Find where the given text appears and provide that cell's center as (x, y) coordinate. 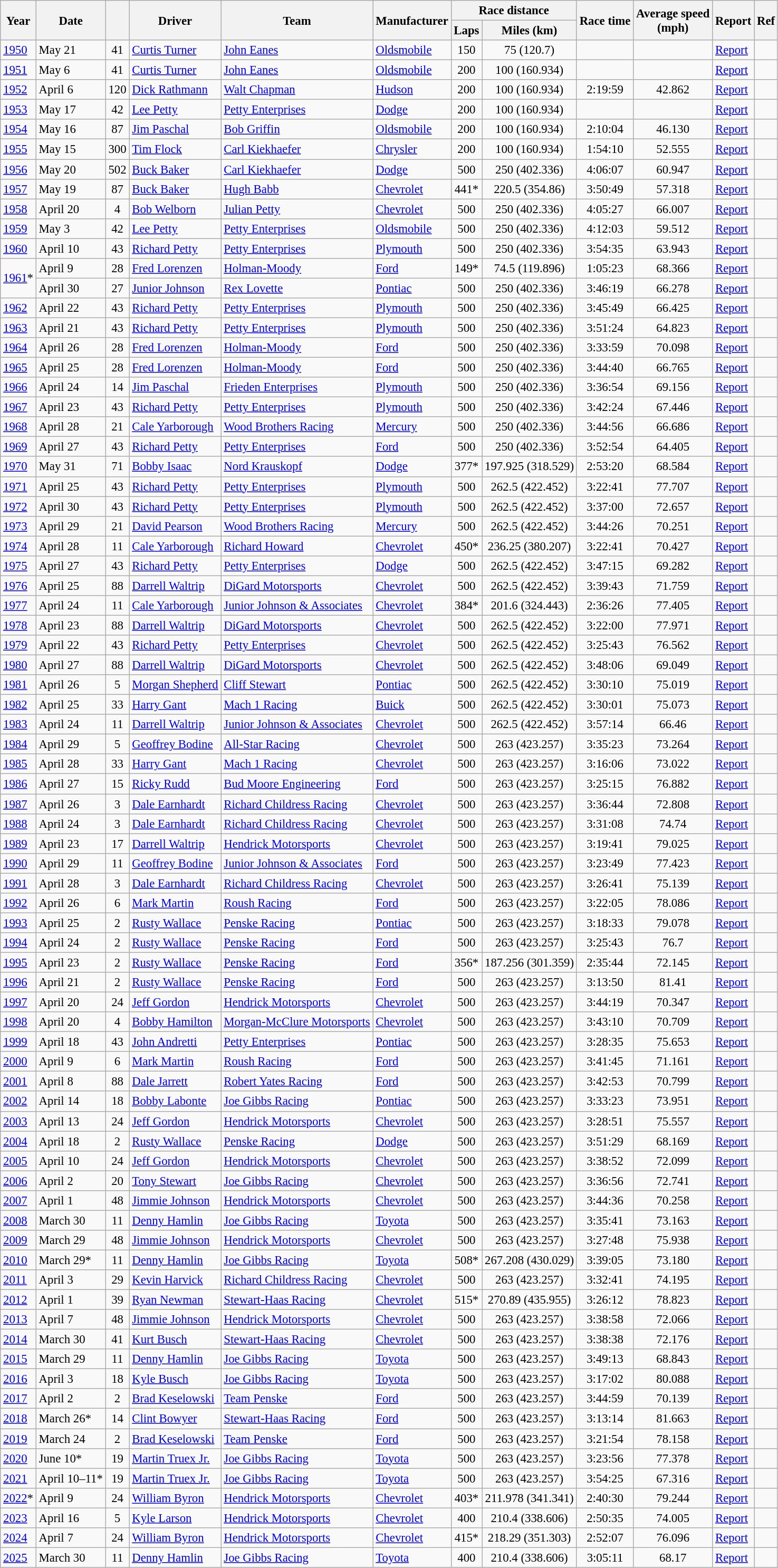
68.843 (673, 1359)
1975 (18, 566)
3:48:06 (604, 665)
384* (466, 606)
150 (466, 50)
Laps (466, 31)
2021 (18, 1478)
1950 (18, 50)
2017 (18, 1399)
3:51:29 (604, 1141)
Hugh Babb (297, 189)
403* (466, 1498)
Kyle Busch (175, 1379)
April 6 (71, 90)
1986 (18, 784)
72.808 (673, 804)
3:22:00 (604, 625)
69.282 (673, 566)
81.41 (673, 982)
68.584 (673, 467)
April 14 (71, 1102)
1972 (18, 506)
3:30:10 (604, 685)
3:50:49 (604, 189)
3:44:36 (604, 1201)
1996 (18, 982)
3:21:54 (604, 1439)
2020 (18, 1458)
79.244 (673, 1498)
May 16 (71, 129)
218.29 (351.303) (530, 1538)
3:32:41 (604, 1280)
80.088 (673, 1379)
2010 (18, 1260)
201.6 (324.443) (530, 606)
2024 (18, 1538)
120 (117, 90)
78.158 (673, 1439)
Race distance (514, 11)
236.25 (380.207) (530, 546)
April 16 (71, 1518)
72.657 (673, 506)
67.446 (673, 407)
3:43:10 (604, 1022)
1995 (18, 962)
60.947 (673, 169)
66.686 (673, 427)
508* (466, 1260)
3:31:08 (604, 824)
73.022 (673, 764)
17 (117, 844)
450* (466, 546)
2009 (18, 1240)
2003 (18, 1121)
74.5 (119.896) (530, 269)
3:23:49 (604, 863)
356* (466, 962)
1984 (18, 744)
Team (297, 20)
3:28:35 (604, 1042)
1967 (18, 407)
2022* (18, 1498)
75.557 (673, 1121)
Cliff Stewart (297, 685)
1987 (18, 804)
73.163 (673, 1220)
1993 (18, 923)
1981 (18, 685)
3:52:54 (604, 447)
3:36:56 (604, 1181)
Bob Griffin (297, 129)
1966 (18, 387)
52.555 (673, 149)
2008 (18, 1220)
1989 (18, 844)
70.258 (673, 1201)
Dale Jarrett (175, 1082)
May 19 (71, 189)
57.318 (673, 189)
3:26:12 (604, 1300)
2025 (18, 1557)
March 24 (71, 1439)
1961* (18, 279)
1971 (18, 486)
Chrysler (412, 149)
3:28:51 (604, 1121)
3:38:38 (604, 1340)
2007 (18, 1201)
Bobby Hamilton (175, 1022)
Tim Flock (175, 149)
3:22:05 (604, 903)
74.195 (673, 1280)
3:30:01 (604, 705)
2019 (18, 1439)
1992 (18, 903)
May 21 (71, 50)
2015 (18, 1359)
1970 (18, 467)
1973 (18, 526)
Bob Welborn (175, 209)
69.156 (673, 387)
3:36:44 (604, 804)
75.938 (673, 1240)
149* (466, 269)
20 (117, 1181)
73.951 (673, 1102)
Kurt Busch (175, 1340)
3:13:14 (604, 1419)
72.145 (673, 962)
79.025 (673, 844)
Nord Krauskopf (297, 467)
39 (117, 1300)
66.007 (673, 209)
3:19:41 (604, 844)
220.5 (354.86) (530, 189)
75.653 (673, 1042)
2:36:26 (604, 606)
Walt Chapman (297, 90)
3:44:19 (604, 1002)
1:54:10 (604, 149)
3:54:35 (604, 248)
3:44:56 (604, 427)
77.378 (673, 1458)
300 (117, 149)
15 (117, 784)
197.925 (318.529) (530, 467)
Average speed(mph) (673, 20)
70.098 (673, 348)
Junior Johnson (175, 288)
211.978 (341.341) (530, 1498)
3:36:54 (604, 387)
2013 (18, 1320)
2:19:59 (604, 90)
70.427 (673, 546)
74.74 (673, 824)
3:13:50 (604, 982)
Race time (604, 20)
1954 (18, 129)
415* (466, 1538)
73.180 (673, 1260)
68.17 (673, 1557)
All-Star Racing (297, 744)
Buick (412, 705)
2:35:44 (604, 962)
Julian Petty (297, 209)
3:27:48 (604, 1240)
May 17 (71, 110)
Kevin Harvick (175, 1280)
76.7 (673, 943)
78.086 (673, 903)
66.46 (673, 724)
April 8 (71, 1082)
1956 (18, 169)
1957 (18, 189)
71 (117, 467)
1982 (18, 705)
2018 (18, 1419)
76.096 (673, 1538)
2:40:30 (604, 1498)
66.765 (673, 368)
267.208 (430.029) (530, 1260)
2002 (18, 1102)
Frieden Enterprises (297, 387)
1:05:23 (604, 269)
66.425 (673, 308)
Clint Bowyer (175, 1419)
2023 (18, 1518)
May 31 (71, 467)
75.019 (673, 685)
3:33:59 (604, 348)
Manufacturer (412, 20)
72.099 (673, 1161)
Bobby Isaac (175, 467)
1994 (18, 943)
John Andretti (175, 1042)
377* (466, 467)
59.512 (673, 228)
2001 (18, 1082)
63.943 (673, 248)
77.423 (673, 863)
71.759 (673, 586)
2016 (18, 1379)
74.005 (673, 1518)
Driver (175, 20)
73.264 (673, 744)
79.078 (673, 923)
3:41:45 (604, 1062)
3:54:25 (604, 1478)
3:49:13 (604, 1359)
June 10* (71, 1458)
3:23:56 (604, 1458)
3:37:00 (604, 506)
3:47:15 (604, 566)
3:46:19 (604, 288)
Robert Yates Racing (297, 1082)
Tony Stewart (175, 1181)
3:39:05 (604, 1260)
2011 (18, 1280)
3:35:23 (604, 744)
Dick Rathmann (175, 90)
2012 (18, 1300)
72.066 (673, 1320)
3:17:02 (604, 1379)
May 3 (71, 228)
42.862 (673, 90)
Ricky Rudd (175, 784)
May 6 (71, 70)
4:06:07 (604, 169)
64.823 (673, 328)
1976 (18, 586)
75.073 (673, 705)
1965 (18, 368)
2:10:04 (604, 129)
1960 (18, 248)
March 29* (71, 1260)
72.176 (673, 1340)
3:42:53 (604, 1082)
April 10–11* (71, 1478)
3:35:41 (604, 1220)
2004 (18, 1141)
67.316 (673, 1478)
3:44:40 (604, 368)
Ryan Newman (175, 1300)
1974 (18, 546)
1953 (18, 110)
70.709 (673, 1022)
Date (71, 20)
68.366 (673, 269)
75.139 (673, 883)
1979 (18, 645)
1988 (18, 824)
May 20 (71, 169)
78.823 (673, 1300)
441* (466, 189)
Year (18, 20)
76.882 (673, 784)
1999 (18, 1042)
David Pearson (175, 526)
515* (466, 1300)
Morgan Shepherd (175, 685)
29 (117, 1280)
3:44:26 (604, 526)
2:53:20 (604, 467)
69.049 (673, 665)
75 (120.7) (530, 50)
187.256 (301.359) (530, 962)
Rex Lovette (297, 288)
81.663 (673, 1419)
70.251 (673, 526)
Hudson (412, 90)
3:25:15 (604, 784)
3:16:06 (604, 764)
3:05:11 (604, 1557)
72.741 (673, 1181)
Miles (km) (530, 31)
64.405 (673, 447)
71.161 (673, 1062)
March 26* (71, 1419)
4:05:27 (604, 209)
1985 (18, 764)
3:42:24 (604, 407)
3:33:23 (604, 1102)
Richard Howard (297, 546)
1964 (18, 348)
May 15 (71, 149)
46.130 (673, 129)
2000 (18, 1062)
April 13 (71, 1121)
Bobby Labonte (175, 1102)
70.139 (673, 1399)
3:26:41 (604, 883)
1977 (18, 606)
3:57:14 (604, 724)
1963 (18, 328)
1997 (18, 1002)
2:52:07 (604, 1538)
270.89 (435.955) (530, 1300)
Kyle Larson (175, 1518)
4:12:03 (604, 228)
27 (117, 288)
1952 (18, 90)
76.562 (673, 645)
1959 (18, 228)
1969 (18, 447)
2014 (18, 1340)
Morgan-McClure Motorsports (297, 1022)
2006 (18, 1181)
77.707 (673, 486)
68.169 (673, 1141)
70.799 (673, 1082)
77.971 (673, 625)
Bud Moore Engineering (297, 784)
1991 (18, 883)
1983 (18, 724)
1958 (18, 209)
1980 (18, 665)
502 (117, 169)
Ref (766, 20)
1962 (18, 308)
3:38:58 (604, 1320)
1951 (18, 70)
66.278 (673, 288)
2005 (18, 1161)
1955 (18, 149)
1998 (18, 1022)
3:44:59 (604, 1399)
70.347 (673, 1002)
3:39:43 (604, 586)
3:18:33 (604, 923)
1978 (18, 625)
3:45:49 (604, 308)
3:38:52 (604, 1161)
2:50:35 (604, 1518)
1990 (18, 863)
1968 (18, 427)
3:51:24 (604, 328)
77.405 (673, 606)
